Detect which cell encompasses the target text, then output its (X, Y) center coordinate. 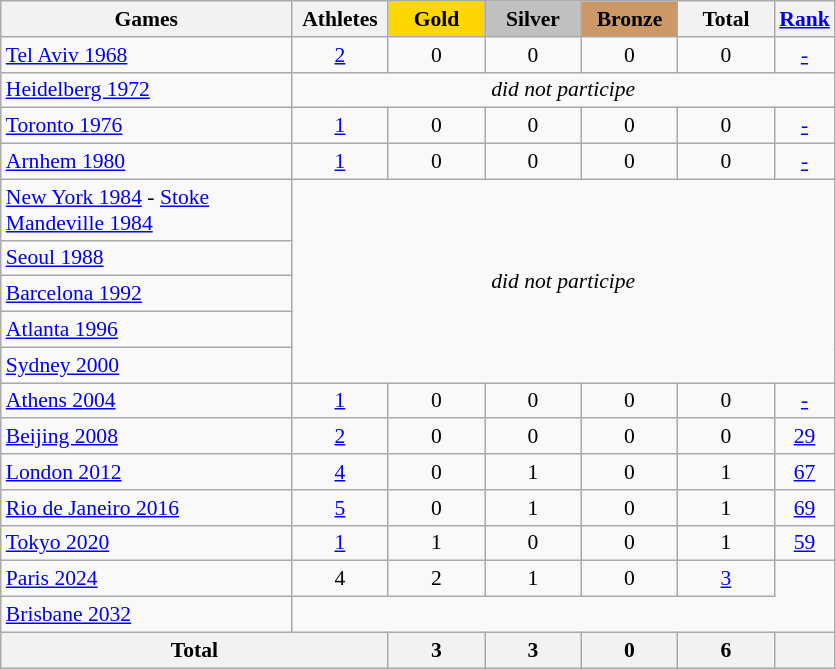
Paris 2024 (146, 579)
Athletes (340, 19)
Atlanta 1996 (146, 330)
67 (804, 472)
Barcelona 1992 (146, 294)
Seoul 1988 (146, 258)
Tel Aviv 1968 (146, 55)
Toronto 1976 (146, 126)
Athens 2004 (146, 401)
London 2012 (146, 472)
New York 1984 - Stoke Mandeville 1984 (146, 210)
Tokyo 2020 (146, 543)
Gold (436, 19)
Sydney 2000 (146, 365)
29 (804, 437)
Beijing 2008 (146, 437)
59 (804, 543)
Bronze (630, 19)
Arnhem 1980 (146, 162)
Rank (804, 19)
5 (340, 508)
Silver (534, 19)
Rio de Janeiro 2016 (146, 508)
69 (804, 508)
Brisbane 2032 (146, 615)
6 (726, 650)
Heidelberg 1972 (146, 90)
Games (146, 19)
